Identify which cell holds the provided text, then report its [X, Y] central coordinate. 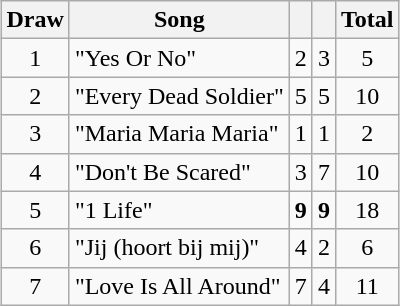
"1 Life" [179, 210]
18 [367, 210]
"Maria Maria Maria" [179, 134]
"Jij (hoort bij mij)" [179, 248]
Total [367, 20]
"Yes Or No" [179, 58]
11 [367, 286]
Draw [35, 20]
"Every Dead Soldier" [179, 96]
"Love Is All Around" [179, 286]
Song [179, 20]
"Don't Be Scared" [179, 172]
